Provide the [X, Y] coordinate of the cell's center where the given text is located.  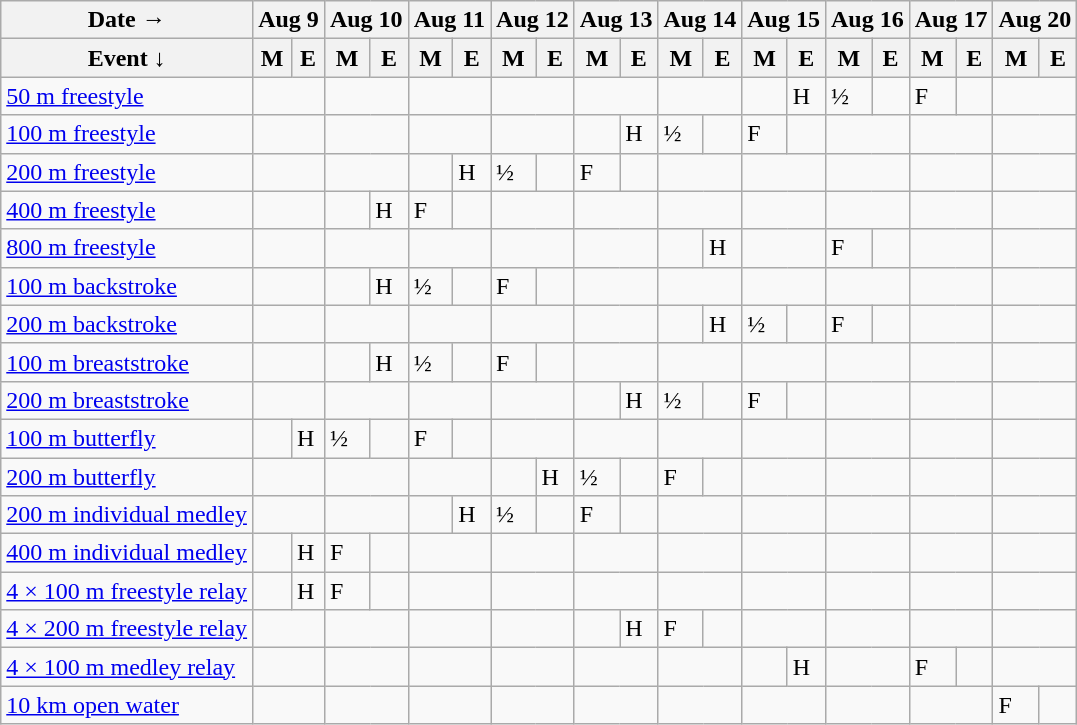
400 m freestyle [127, 210]
100 m butterfly [127, 438]
Aug 20 [1035, 20]
800 m freestyle [127, 248]
Aug 10 [366, 20]
200 m backstroke [127, 324]
200 m butterfly [127, 477]
Date → [127, 20]
Aug 15 [784, 20]
100 m freestyle [127, 134]
Aug 13 [616, 20]
Aug 16 [867, 20]
4 × 100 m medley relay [127, 667]
Aug 11 [449, 20]
10 km open water [127, 705]
100 m backstroke [127, 286]
200 m individual medley [127, 515]
Aug 17 [951, 20]
400 m individual medley [127, 553]
Aug 12 [533, 20]
Aug 9 [289, 20]
4 × 100 m freestyle relay [127, 591]
Event ↓ [127, 58]
50 m freestyle [127, 96]
200 m breaststroke [127, 400]
4 × 200 m freestyle relay [127, 629]
Aug 14 [700, 20]
200 m freestyle [127, 172]
100 m breaststroke [127, 362]
